Locate the cell with the specified text and output its (x, y) center coordinate. 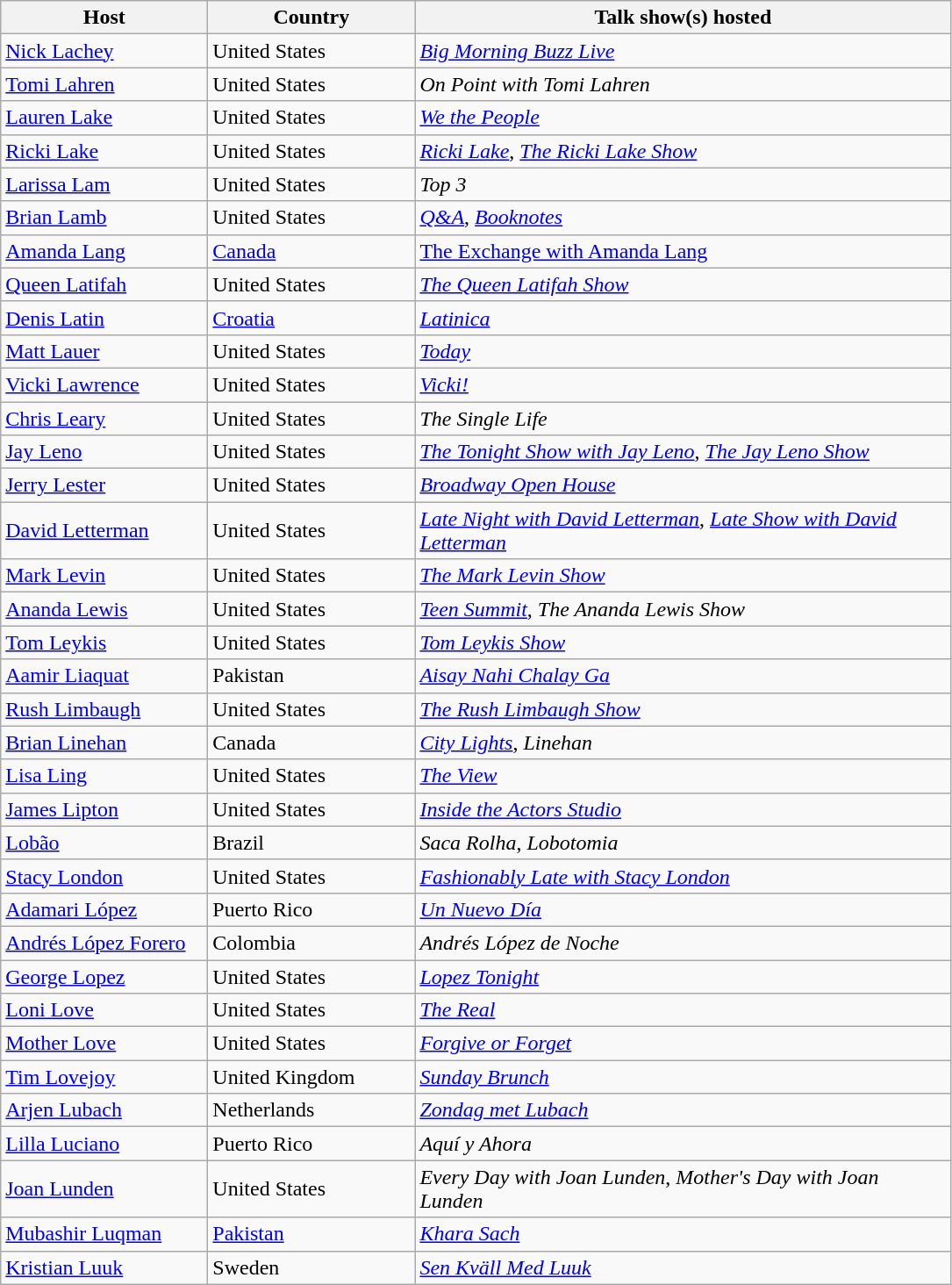
Chris Leary (104, 419)
Sen Kväll Med Luuk (683, 1267)
The Exchange with Amanda Lang (683, 251)
David Letterman (104, 530)
Brazil (311, 843)
Tim Lovejoy (104, 1077)
Big Morning Buzz Live (683, 51)
Loni Love (104, 1010)
Host (104, 18)
Sweden (311, 1267)
Brian Linehan (104, 743)
Aquí y Ahora (683, 1144)
Lisa Ling (104, 776)
Lilla Luciano (104, 1144)
Un Nuevo Día (683, 909)
Larissa Lam (104, 184)
Ricki Lake (104, 151)
Jay Leno (104, 452)
Colombia (311, 943)
Andrés López Forero (104, 943)
Today (683, 351)
Netherlands (311, 1110)
We the People (683, 118)
Vicki Lawrence (104, 384)
The Rush Limbaugh Show (683, 709)
Tomi Lahren (104, 84)
Lauren Lake (104, 118)
Rush Limbaugh (104, 709)
Joan Lunden (104, 1188)
Saca Rolha, Lobotomia (683, 843)
Top 3 (683, 184)
Lobão (104, 843)
The Queen Latifah Show (683, 284)
Matt Lauer (104, 351)
George Lopez (104, 977)
Aisay Nahi Chalay Ga (683, 676)
Vicki! (683, 384)
Stacy London (104, 876)
Kristian Luuk (104, 1267)
Nick Lachey (104, 51)
Arjen Lubach (104, 1110)
Teen Summit, The Ananda Lewis Show (683, 609)
Zondag met Lubach (683, 1110)
The Real (683, 1010)
Tom Leykis Show (683, 642)
Country (311, 18)
Mark Levin (104, 576)
Khara Sach (683, 1234)
Late Night with David Letterman, Late Show with David Letterman (683, 530)
Aamir Liaquat (104, 676)
Q&A, Booknotes (683, 218)
James Lipton (104, 809)
Mother Love (104, 1044)
The Single Life (683, 419)
Fashionably Late with Stacy London (683, 876)
Lopez Tonight (683, 977)
Tom Leykis (104, 642)
Ananda Lewis (104, 609)
The Mark Levin Show (683, 576)
Ricki Lake, The Ricki Lake Show (683, 151)
Every Day with Joan Lunden, Mother's Day with Joan Lunden (683, 1188)
United Kingdom (311, 1077)
City Lights, Linehan (683, 743)
Jerry Lester (104, 485)
The View (683, 776)
Broadway Open House (683, 485)
Mubashir Luqman (104, 1234)
Brian Lamb (104, 218)
The Tonight Show with Jay Leno, The Jay Leno Show (683, 452)
Andrés López de Noche (683, 943)
Amanda Lang (104, 251)
Talk show(s) hosted (683, 18)
Adamari López (104, 909)
Queen Latifah (104, 284)
Croatia (311, 318)
Forgive or Forget (683, 1044)
Latinica (683, 318)
On Point with Tomi Lahren (683, 84)
Sunday Brunch (683, 1077)
Inside the Actors Studio (683, 809)
Denis Latin (104, 318)
